Pinpoint the cell where the given text exists, returning its [X, Y] midpoint coordinate. 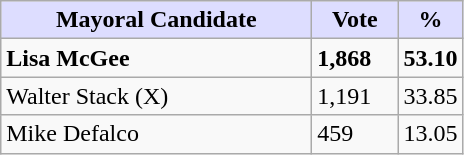
13.05 [430, 134]
% [430, 20]
1,868 [355, 58]
53.10 [430, 58]
459 [355, 134]
Vote [355, 20]
1,191 [355, 96]
Lisa McGee [156, 58]
Walter Stack (X) [156, 96]
Mayoral Candidate [156, 20]
Mike Defalco [156, 134]
33.85 [430, 96]
